Search for the cell housing the specified text and yield its [x, y] center coordinate. 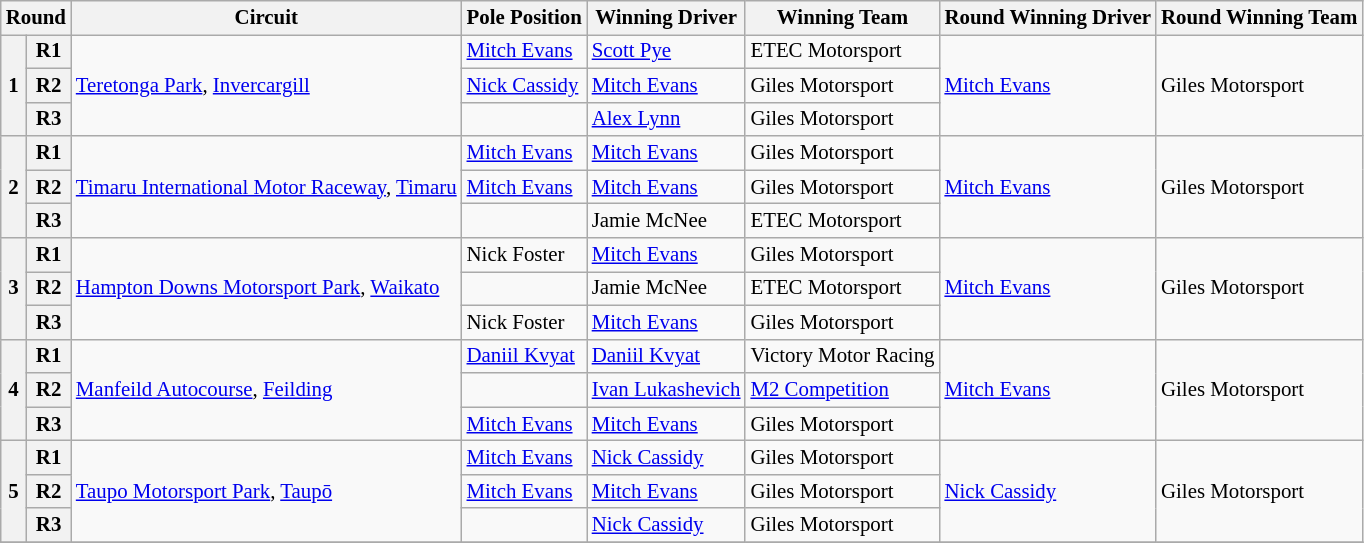
1 [14, 85]
5 [14, 492]
M2 Competition [842, 390]
Teretonga Park, Invercargill [266, 85]
4 [14, 390]
Alex Lynn [666, 119]
3 [14, 289]
Round Winning Team [1259, 18]
Hampton Downs Motorsport Park, Waikato [266, 289]
Winning Team [842, 18]
Taupo Motorsport Park, Taupō [266, 492]
Timaru International Motor Raceway, Timaru [266, 187]
Victory Motor Racing [842, 356]
Pole Position [524, 18]
Circuit [266, 18]
Manfeild Autocourse, Feilding [266, 390]
Winning Driver [666, 18]
Round [36, 18]
Round Winning Driver [1048, 18]
Scott Pye [666, 51]
2 [14, 187]
Ivan Lukashevich [666, 390]
